Detect which cell encompasses the target text, then output its (x, y) center coordinate. 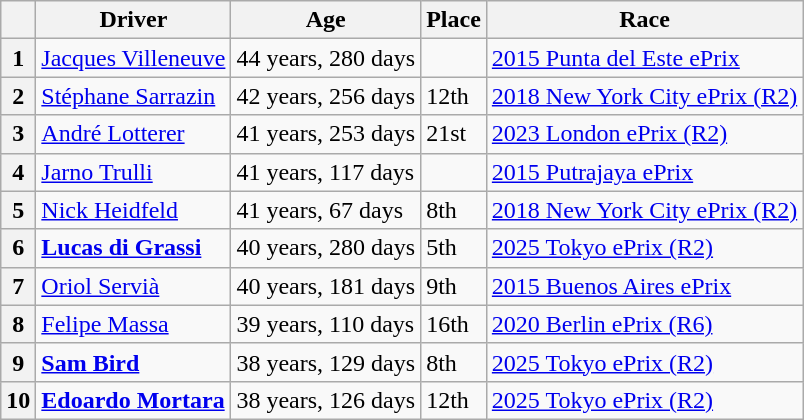
Driver (134, 20)
10 (18, 400)
Jacques Villeneuve (134, 58)
Jarno Trulli (134, 172)
Place (454, 20)
Stéphane Sarrazin (134, 96)
4 (18, 172)
41 years, 253 days (326, 134)
Age (326, 20)
2015 Buenos Aires ePrix (644, 286)
2015 Putrajaya ePrix (644, 172)
38 years, 129 days (326, 362)
40 years, 280 days (326, 248)
40 years, 181 days (326, 286)
7 (18, 286)
2015 Punta del Este ePrix (644, 58)
38 years, 126 days (326, 400)
5th (454, 248)
Oriol Servià (134, 286)
André Lotterer (134, 134)
6 (18, 248)
41 years, 67 days (326, 210)
9th (454, 286)
42 years, 256 days (326, 96)
5 (18, 210)
3 (18, 134)
Felipe Massa (134, 324)
44 years, 280 days (326, 58)
Sam Bird (134, 362)
1 (18, 58)
8 (18, 324)
39 years, 110 days (326, 324)
Edoardo Mortara (134, 400)
Lucas di Grassi (134, 248)
Nick Heidfeld (134, 210)
21st (454, 134)
2020 Berlin ePrix (R6) (644, 324)
41 years, 117 days (326, 172)
2023 London ePrix (R2) (644, 134)
16th (454, 324)
9 (18, 362)
Race (644, 20)
2 (18, 96)
